Determine the (x, y) coordinate at the center of the cell enclosing the given text.  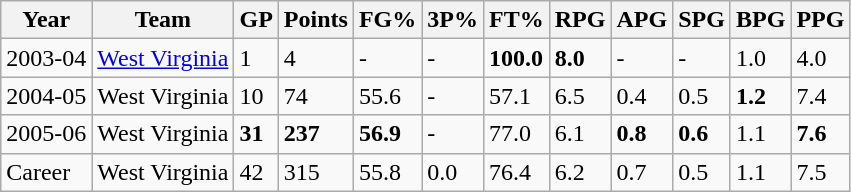
6.1 (580, 134)
77.0 (517, 134)
31 (256, 134)
74 (316, 96)
8.0 (580, 58)
7.6 (820, 134)
0.8 (642, 134)
PPG (820, 20)
56.9 (387, 134)
7.4 (820, 96)
57.1 (517, 96)
0.6 (702, 134)
Career (46, 172)
BPG (760, 20)
SPG (702, 20)
2003-04 (46, 58)
4 (316, 58)
1.2 (760, 96)
RPG (580, 20)
7.5 (820, 172)
Team (163, 20)
42 (256, 172)
FG% (387, 20)
2004-05 (46, 96)
1.0 (760, 58)
0.0 (453, 172)
GP (256, 20)
0.4 (642, 96)
4.0 (820, 58)
Year (46, 20)
3P% (453, 20)
237 (316, 134)
FT% (517, 20)
315 (316, 172)
6.2 (580, 172)
55.6 (387, 96)
10 (256, 96)
Points (316, 20)
2005-06 (46, 134)
76.4 (517, 172)
100.0 (517, 58)
0.7 (642, 172)
6.5 (580, 96)
1 (256, 58)
55.8 (387, 172)
APG (642, 20)
